From the cell containing the given text, extract its center point as [x, y] coordinate. 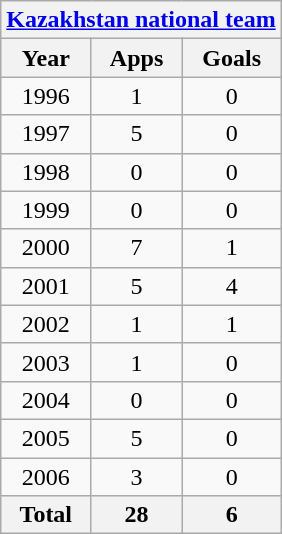
1997 [46, 134]
Apps [136, 58]
2005 [46, 438]
Total [46, 515]
4 [232, 286]
Year [46, 58]
6 [232, 515]
2004 [46, 400]
Goals [232, 58]
28 [136, 515]
1996 [46, 96]
Kazakhstan national team [141, 20]
1998 [46, 172]
2002 [46, 324]
2001 [46, 286]
2003 [46, 362]
1999 [46, 210]
7 [136, 248]
2006 [46, 477]
2000 [46, 248]
3 [136, 477]
